Detect which cell encompasses the target text, then output its (X, Y) center coordinate. 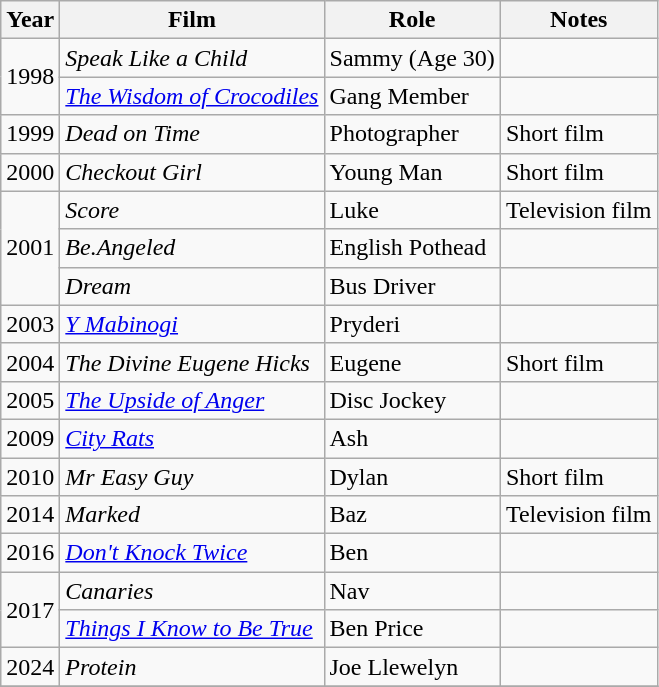
Gang Member (412, 96)
2009 (30, 438)
2001 (30, 248)
2014 (30, 515)
Ben (412, 553)
1998 (30, 77)
Luke (412, 210)
Nav (412, 591)
Ben Price (412, 629)
Dead on Time (192, 134)
Dylan (412, 477)
Baz (412, 515)
Sammy (Age 30) (412, 58)
Score (192, 210)
Don't Knock Twice (192, 553)
Speak Like a Child (192, 58)
2010 (30, 477)
Notes (578, 20)
2000 (30, 172)
Protein (192, 667)
Canaries (192, 591)
Young Man (412, 172)
Things I Know to Be True (192, 629)
City Rats (192, 438)
Photographer (412, 134)
Film (192, 20)
Year (30, 20)
Mr Easy Guy (192, 477)
2016 (30, 553)
2024 (30, 667)
2005 (30, 400)
Bus Driver (412, 286)
Be.Angeled (192, 248)
Checkout Girl (192, 172)
2003 (30, 324)
Pryderi (412, 324)
Disc Jockey (412, 400)
The Upside of Anger (192, 400)
Y Mabinogi (192, 324)
Dream (192, 286)
The Wisdom of Crocodiles (192, 96)
Marked (192, 515)
English Pothead (412, 248)
2004 (30, 362)
1999 (30, 134)
Ash (412, 438)
Role (412, 20)
Joe Llewelyn (412, 667)
2017 (30, 610)
Eugene (412, 362)
The Divine Eugene Hicks (192, 362)
